Output the [X, Y] coordinate of the center of the cell containing the given text.  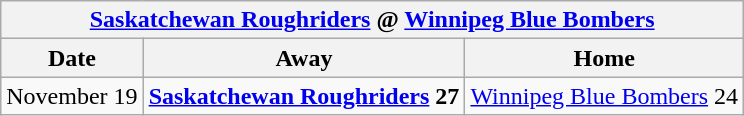
Away [304, 58]
Home [604, 58]
Date [72, 58]
November 19 [72, 96]
Saskatchewan Roughriders @ Winnipeg Blue Bombers [372, 20]
Winnipeg Blue Bombers 24 [604, 96]
Saskatchewan Roughriders 27 [304, 96]
